Identify which cell holds the provided text, then report its [x, y] central coordinate. 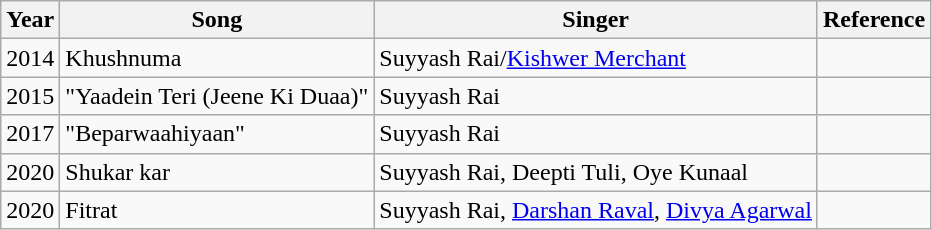
Year [30, 20]
Suyyash Rai, Darshan Raval, Divya Agarwal [596, 210]
Song [217, 20]
Suyyash Rai, Deepti Tuli, Oye Kunaal [596, 172]
Shukar kar [217, 172]
Reference [874, 20]
"Yaadein Teri (Jeene Ki Duaa)" [217, 96]
2017 [30, 134]
"Beparwaahiyaan" [217, 134]
Khushnuma [217, 58]
2015 [30, 96]
Suyyash Rai/Kishwer Merchant [596, 58]
Fitrat [217, 210]
2014 [30, 58]
Singer [596, 20]
